Return the [X, Y] coordinate for the center point of the cell that contains the specified text.  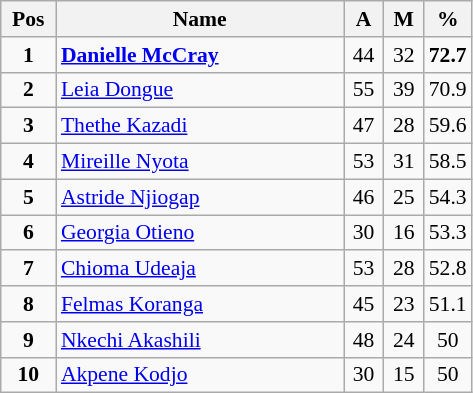
16 [404, 233]
% [448, 19]
54.3 [448, 197]
55 [364, 90]
72.7 [448, 55]
Thethe Kazadi [200, 126]
39 [404, 90]
Astride Njiogap [200, 197]
24 [404, 340]
Leia Dongue [200, 90]
A [364, 19]
Nkechi Akashili [200, 340]
5 [28, 197]
Mireille Nyota [200, 162]
Georgia Otieno [200, 233]
70.9 [448, 90]
3 [28, 126]
6 [28, 233]
1 [28, 55]
44 [364, 55]
31 [404, 162]
15 [404, 375]
Akpene Kodjo [200, 375]
53.3 [448, 233]
2 [28, 90]
M [404, 19]
32 [404, 55]
58.5 [448, 162]
25 [404, 197]
45 [364, 304]
47 [364, 126]
Chioma Udeaja [200, 269]
Danielle McCray [200, 55]
59.6 [448, 126]
52.8 [448, 269]
Name [200, 19]
Felmas Koranga [200, 304]
Pos [28, 19]
46 [364, 197]
8 [28, 304]
10 [28, 375]
4 [28, 162]
51.1 [448, 304]
23 [404, 304]
9 [28, 340]
48 [364, 340]
7 [28, 269]
